Return the (x, y) coordinate for the center point of the cell that contains the specified text.  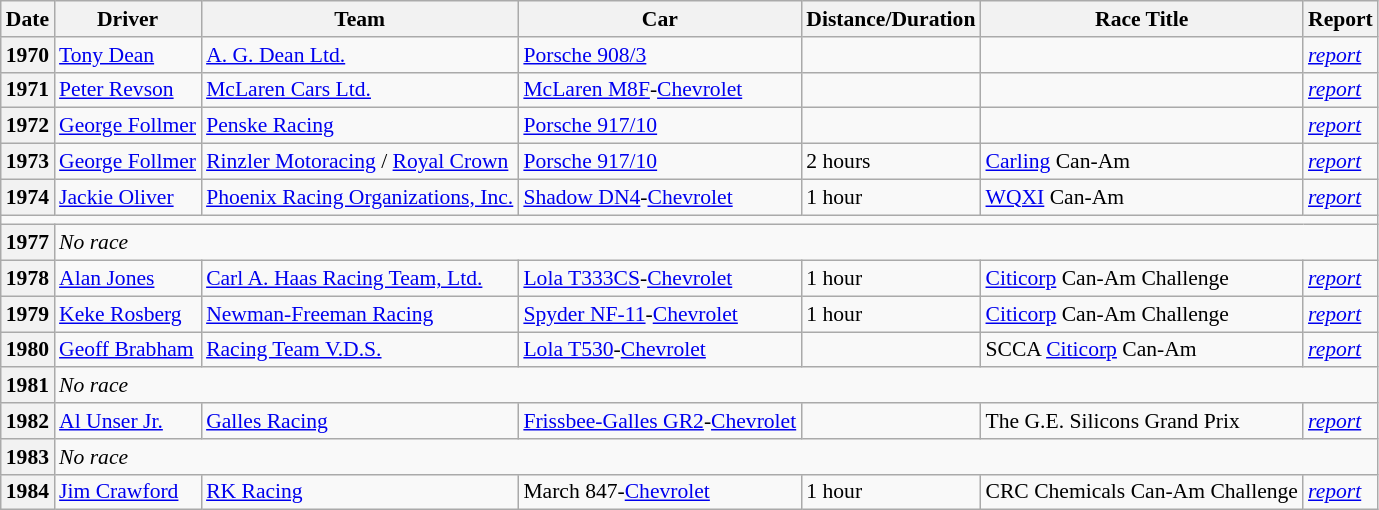
1970 (28, 55)
Distance/Duration (890, 19)
McLaren Cars Ltd. (360, 90)
Newman-Freeman Racing (360, 314)
RK Racing (360, 492)
Racing Team V.D.S. (360, 350)
SCCA Citicorp Can-Am (1141, 350)
Carling Can-Am (1141, 162)
1980 (28, 350)
Lola T530-Chevrolet (660, 350)
Phoenix Racing Organizations, Inc. (360, 197)
Tony Dean (128, 55)
Spyder NF-11-Chevrolet (660, 314)
1978 (28, 279)
1983 (28, 457)
Porsche 908/3 (660, 55)
2 hours (890, 162)
Rinzler Motoracing / Royal Crown (360, 162)
1977 (28, 243)
1979 (28, 314)
Date (28, 19)
Jackie Oliver (128, 197)
1981 (28, 386)
Team (360, 19)
CRC Chemicals Can-Am Challenge (1141, 492)
Shadow DN4-Chevrolet (660, 197)
1974 (28, 197)
Jim Crawford (128, 492)
March 847-Chevrolet (660, 492)
Keke Rosberg (128, 314)
Galles Racing (360, 421)
WQXI Can-Am (1141, 197)
Lola T333CS-Chevrolet (660, 279)
1982 (28, 421)
1971 (28, 90)
Al Unser Jr. (128, 421)
1973 (28, 162)
Car (660, 19)
Alan Jones (128, 279)
1972 (28, 126)
McLaren M8F-Chevrolet (660, 90)
Driver (128, 19)
Geoff Brabham (128, 350)
Frissbee-Galles GR2-Chevrolet (660, 421)
1984 (28, 492)
Race Title (1141, 19)
Report (1340, 19)
Carl A. Haas Racing Team, Ltd. (360, 279)
A. G. Dean Ltd. (360, 55)
Peter Revson (128, 90)
The G.E. Silicons Grand Prix (1141, 421)
Penske Racing (360, 126)
